Scan for the cell matching the given text and deliver its (x, y) coordinate at center. 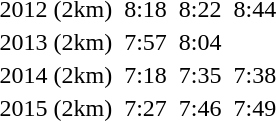
7:35 (200, 75)
7:57 (146, 42)
8:04 (200, 42)
7:18 (146, 75)
